Provide the (X, Y) coordinate of the cell's center where the given text is located.  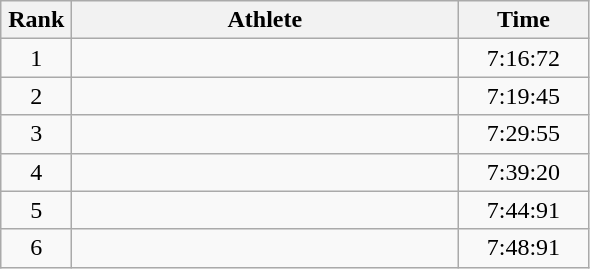
7:19:45 (524, 96)
7:16:72 (524, 58)
Time (524, 20)
7:44:91 (524, 210)
Athlete (265, 20)
3 (36, 134)
Rank (36, 20)
2 (36, 96)
7:39:20 (524, 172)
7:48:91 (524, 248)
5 (36, 210)
1 (36, 58)
7:29:55 (524, 134)
6 (36, 248)
4 (36, 172)
